Detect which cell encompasses the target text, then output its [X, Y] center coordinate. 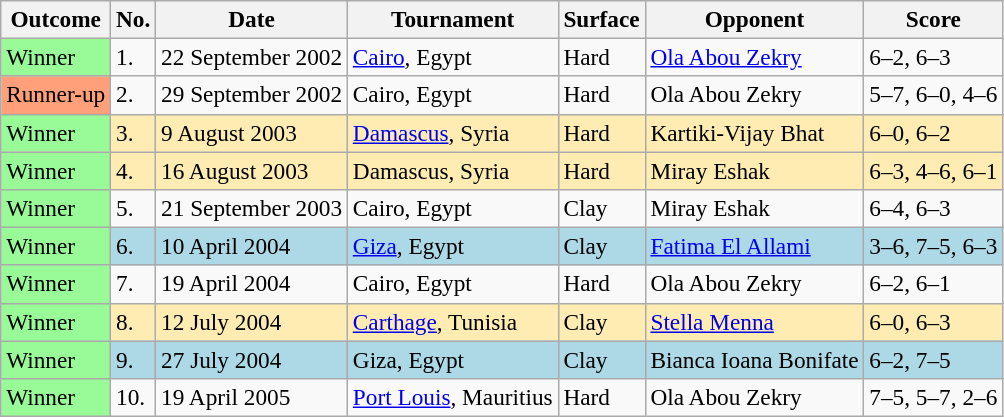
16 August 2003 [252, 170]
6–2, 6–1 [934, 284]
19 April 2004 [252, 284]
4. [134, 170]
10 April 2004 [252, 246]
6–3, 4–6, 6–1 [934, 170]
10. [134, 397]
5–7, 6–0, 4–6 [934, 95]
7–5, 5–7, 2–6 [934, 397]
29 September 2002 [252, 95]
1. [134, 57]
3. [134, 133]
3–6, 7–5, 6–3 [934, 246]
Bianca Ioana Bonifate [754, 359]
6–0, 6–3 [934, 322]
12 July 2004 [252, 322]
5. [134, 208]
27 July 2004 [252, 359]
22 September 2002 [252, 57]
9. [134, 359]
Runner-up [56, 95]
Tournament [452, 19]
Carthage, Tunisia [452, 322]
Date [252, 19]
Port Louis, Mauritius [452, 397]
19 April 2005 [252, 397]
No. [134, 19]
9 August 2003 [252, 133]
6–0, 6–2 [934, 133]
6–2, 6–3 [934, 57]
Opponent [754, 19]
Surface [602, 19]
7. [134, 284]
8. [134, 322]
6–2, 7–5 [934, 359]
6. [134, 246]
Kartiki-Vijay Bhat [754, 133]
Score [934, 19]
Stella Menna [754, 322]
6–4, 6–3 [934, 208]
Outcome [56, 19]
2. [134, 95]
21 September 2003 [252, 208]
Fatima El Allami [754, 246]
